From the cell containing the given text, extract its center point as (x, y) coordinate. 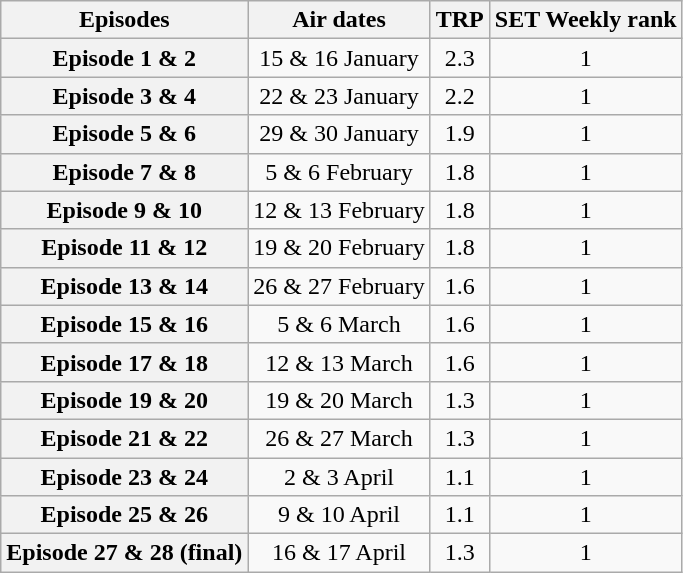
19 & 20 February (339, 248)
Episode 27 & 28 (final) (124, 553)
Episode 23 & 24 (124, 477)
29 & 30 January (339, 134)
26 & 27 March (339, 438)
22 & 23 January (339, 96)
12 & 13 February (339, 210)
19 & 20 March (339, 400)
TRP (460, 20)
Episode 1 & 2 (124, 58)
Episode 19 & 20 (124, 400)
Episode 11 & 12 (124, 248)
9 & 10 April (339, 515)
26 & 27 February (339, 286)
SET Weekly rank (586, 20)
Episode 21 & 22 (124, 438)
15 & 16 January (339, 58)
Episode 7 & 8 (124, 172)
2.3 (460, 58)
Episode 13 & 14 (124, 286)
5 & 6 February (339, 172)
Episode 5 & 6 (124, 134)
12 & 13 March (339, 362)
5 & 6 March (339, 324)
2.2 (460, 96)
Air dates (339, 20)
Episodes (124, 20)
Episode 25 & 26 (124, 515)
Episode 9 & 10 (124, 210)
Episode 17 & 18 (124, 362)
Episode 15 & 16 (124, 324)
16 & 17 April (339, 553)
1.9 (460, 134)
Episode 3 & 4 (124, 96)
2 & 3 April (339, 477)
